Return (X, Y) of the center of cell containing provided text 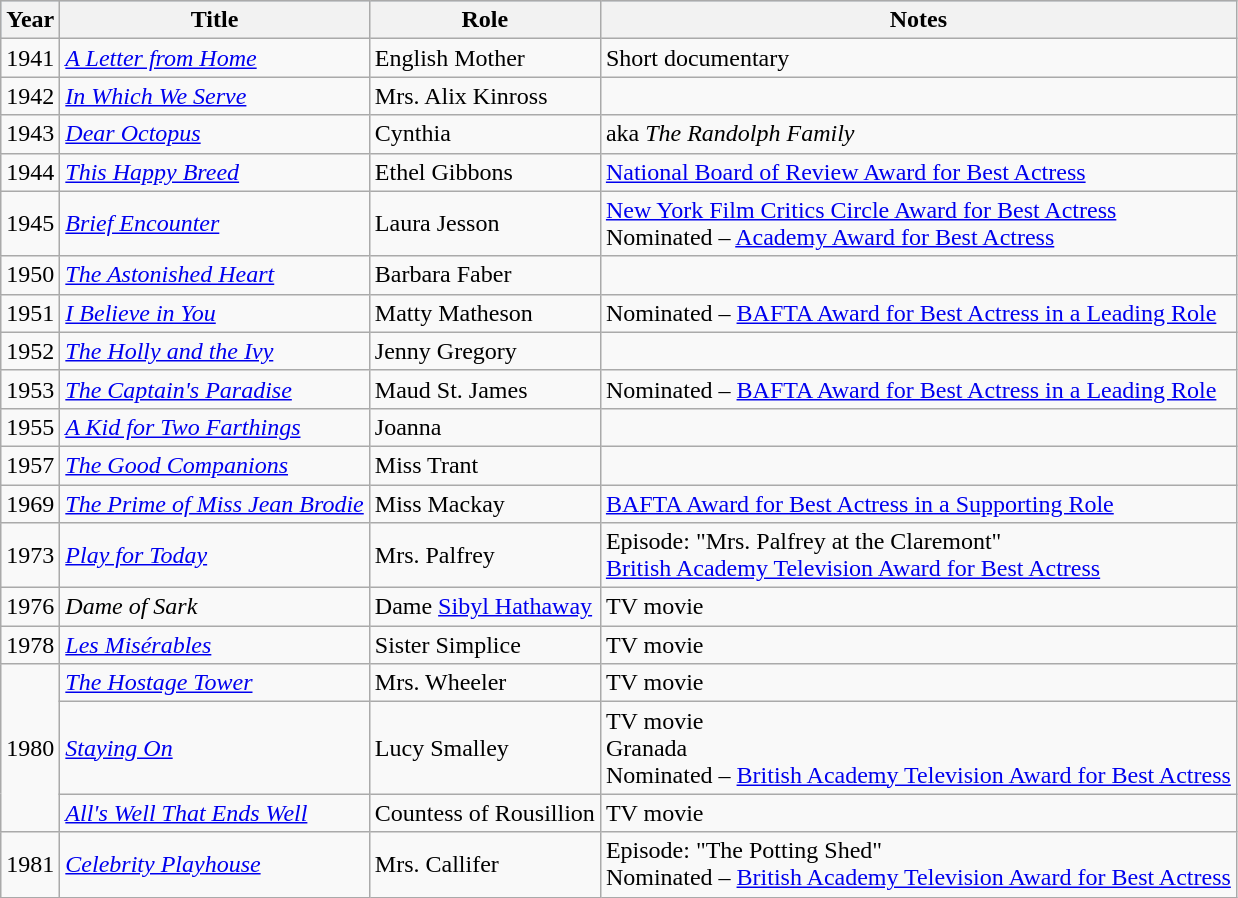
Miss Trant (484, 465)
1953 (30, 389)
Mrs. Alix Kinross (484, 96)
Notes (918, 20)
1980 (30, 748)
The Hostage Tower (214, 683)
Dame of Sark (214, 607)
1952 (30, 351)
1945 (30, 224)
BAFTA Award for Best Actress in a Supporting Role (918, 503)
1973 (30, 556)
1955 (30, 427)
The Prime of Miss Jean Brodie (214, 503)
Mrs. Callifer (484, 864)
The Astonished Heart (214, 275)
1957 (30, 465)
Matty Matheson (484, 313)
1942 (30, 96)
Play for Today (214, 556)
Mrs. Palfrey (484, 556)
New York Film Critics Circle Award for Best ActressNominated – Academy Award for Best Actress (918, 224)
The Holly and the Ivy (214, 351)
Staying On (214, 748)
Sister Simplice (484, 645)
Role (484, 20)
A Letter from Home (214, 58)
Year (30, 20)
Jenny Gregory (484, 351)
Dame Sibyl Hathaway (484, 607)
Lucy Smalley (484, 748)
Countess of Rousillion (484, 813)
This Happy Breed (214, 172)
Dear Octopus (214, 134)
1969 (30, 503)
English Mother (484, 58)
Celebrity Playhouse (214, 864)
Miss Mackay (484, 503)
1976 (30, 607)
The Captain's Paradise (214, 389)
Barbara Faber (484, 275)
Les Misérables (214, 645)
Mrs. Wheeler (484, 683)
Maud St. James (484, 389)
The Good Companions (214, 465)
A Kid for Two Farthings (214, 427)
Short documentary (918, 58)
All's Well That Ends Well (214, 813)
Cynthia (484, 134)
Ethel Gibbons (484, 172)
I Believe in You (214, 313)
1943 (30, 134)
Episode: "Mrs. Palfrey at the Claremont"British Academy Television Award for Best Actress (918, 556)
Episode: "The Potting Shed"Nominated – British Academy Television Award for Best Actress (918, 864)
National Board of Review Award for Best Actress (918, 172)
aka The Randolph Family (918, 134)
TV movieGranadaNominated – British Academy Television Award for Best Actress (918, 748)
Laura Jesson (484, 224)
1950 (30, 275)
1978 (30, 645)
Title (214, 20)
1951 (30, 313)
1941 (30, 58)
In Which We Serve (214, 96)
1981 (30, 864)
1944 (30, 172)
Brief Encounter (214, 224)
Joanna (484, 427)
